Find where the given text appears and provide that cell's center as [X, Y] coordinate. 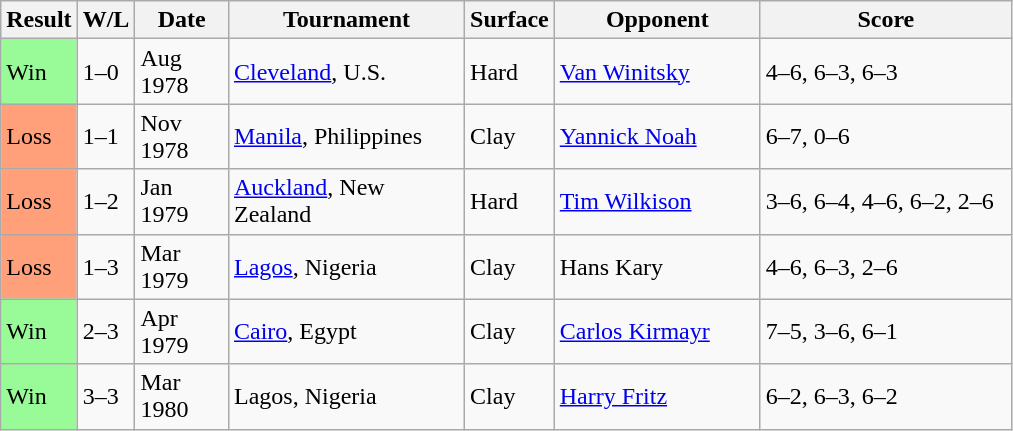
Yannick Noah [657, 136]
4–6, 6–3, 6–3 [886, 72]
2–3 [106, 332]
W/L [106, 20]
Harry Fritz [657, 396]
6–2, 6–3, 6–2 [886, 396]
Mar 1980 [182, 396]
1–3 [106, 266]
Auckland, New Zealand [346, 202]
Score [886, 20]
7–5, 3–6, 6–1 [886, 332]
Apr 1979 [182, 332]
Date [182, 20]
Carlos Kirmayr [657, 332]
Nov 1978 [182, 136]
1–1 [106, 136]
Tim Wilkison [657, 202]
Aug 1978 [182, 72]
Hans Kary [657, 266]
1–2 [106, 202]
Jan 1979 [182, 202]
Manila, Philippines [346, 136]
3–6, 6–4, 4–6, 6–2, 2–6 [886, 202]
Surface [510, 20]
Van Winitsky [657, 72]
6–7, 0–6 [886, 136]
Mar 1979 [182, 266]
Result [39, 20]
3–3 [106, 396]
4–6, 6–3, 2–6 [886, 266]
Tournament [346, 20]
Cleveland, U.S. [346, 72]
1–0 [106, 72]
Opponent [657, 20]
Cairo, Egypt [346, 332]
